Detect which cell encompasses the target text, then output its (X, Y) center coordinate. 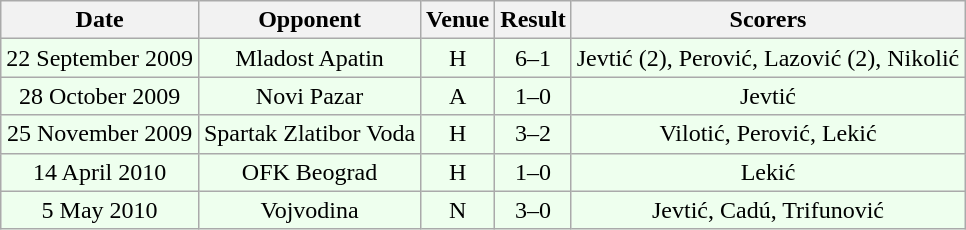
Mladost Apatin (309, 58)
25 November 2009 (100, 134)
3–2 (533, 134)
Scorers (768, 20)
Jevtić (2), Perović, Lazović (2), Nikolić (768, 58)
Spartak Zlatibor Voda (309, 134)
Jevtić, Cadú, Trifunović (768, 210)
3–0 (533, 210)
Lekić (768, 172)
Venue (458, 20)
Result (533, 20)
Opponent (309, 20)
Date (100, 20)
A (458, 96)
5 May 2010 (100, 210)
OFK Beograd (309, 172)
Vilotić, Perović, Lekić (768, 134)
6–1 (533, 58)
Vojvodina (309, 210)
Novi Pazar (309, 96)
N (458, 210)
22 September 2009 (100, 58)
Jevtić (768, 96)
28 October 2009 (100, 96)
14 April 2010 (100, 172)
